Find where the given text appears and provide that cell's center as (x, y) coordinate. 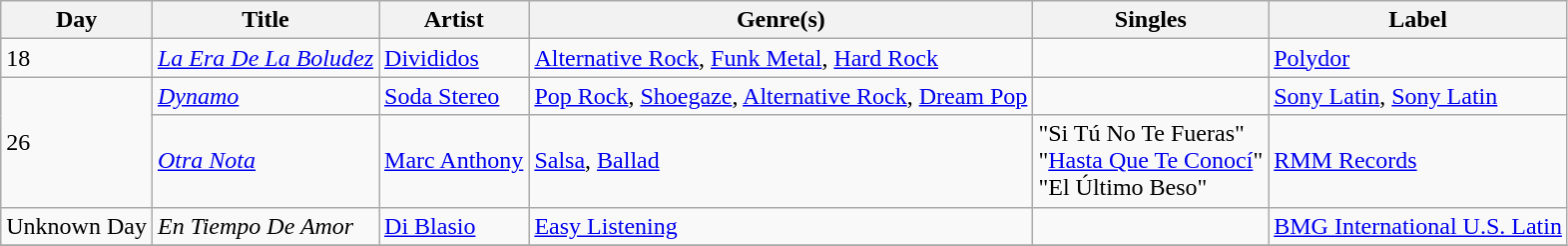
18 (77, 58)
Pop Rock, Shoegaze, Alternative Rock, Dream Pop (781, 96)
Polydor (1418, 58)
"Si Tú No Te Fueras""Hasta Que Te Conocí""El Último Beso" (1151, 161)
RMM Records (1418, 161)
26 (77, 142)
Otra Nota (265, 161)
Title (265, 20)
Label (1418, 20)
Singles (1151, 20)
Soda Stereo (454, 96)
En Tiempo De Amor (265, 226)
Di Blasio (454, 226)
Artist (454, 20)
Unknown Day (77, 226)
Day (77, 20)
BMG International U.S. Latin (1418, 226)
Easy Listening (781, 226)
Genre(s) (781, 20)
La Era De La Boludez (265, 58)
Marc Anthony (454, 161)
Dynamo (265, 96)
Salsa, Ballad (781, 161)
Alternative Rock, Funk Metal, Hard Rock (781, 58)
Sony Latin, Sony Latin (1418, 96)
Divididos (454, 58)
